Provide the (x, y) coordinate of the cell's center where the given text is located.  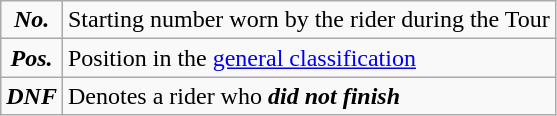
Denotes a rider who did not finish (308, 96)
DNF (32, 96)
No. (32, 20)
Starting number worn by the rider during the Tour (308, 20)
Position in the general classification (308, 58)
Pos. (32, 58)
